Output the (x, y) coordinate of the center of the cell containing the given text.  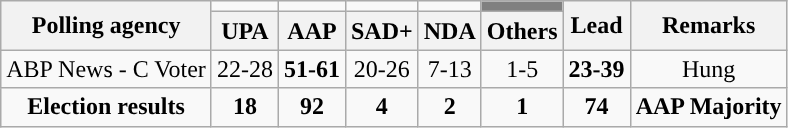
ABP News - C Voter (106, 69)
Others (522, 31)
AAP (312, 31)
4 (382, 107)
74 (596, 107)
7-13 (450, 69)
Election results (106, 107)
92 (312, 107)
Remarks (708, 26)
22-28 (244, 69)
Hung (708, 69)
18 (244, 107)
Lead (596, 26)
1 (522, 107)
SAD+ (382, 31)
Polling agency (106, 26)
1-5 (522, 69)
AAP Majority (708, 107)
51-61 (312, 69)
23-39 (596, 69)
2 (450, 107)
NDA (450, 31)
20-26 (382, 69)
UPA (244, 31)
